Determine the [X, Y] coordinate at the center of the cell enclosing the given text.  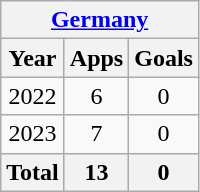
Goals [164, 58]
2023 [33, 134]
6 [96, 96]
2022 [33, 96]
7 [96, 134]
13 [96, 172]
Total [33, 172]
Apps [96, 58]
Year [33, 58]
Germany [100, 20]
